Return the [x, y] coordinate for the center point of the cell that contains the specified text.  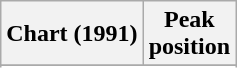
Peakposition [189, 34]
Chart (1991) [72, 34]
